Detect which cell encompasses the target text, then output its (x, y) center coordinate. 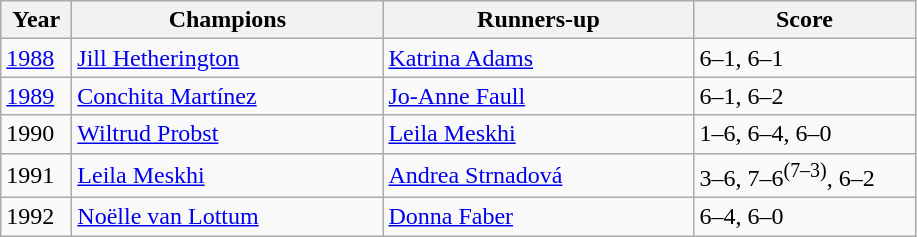
Conchita Martínez (228, 96)
Jill Hetherington (228, 58)
1991 (36, 176)
1989 (36, 96)
Andrea Strnadová (538, 176)
1990 (36, 134)
Champions (228, 20)
6–4, 6–0 (804, 217)
Jo-Anne Faull (538, 96)
Year (36, 20)
3–6, 7–6(7–3), 6–2 (804, 176)
1–6, 6–4, 6–0 (804, 134)
Katrina Adams (538, 58)
Noëlle van Lottum (228, 217)
Wiltrud Probst (228, 134)
1988 (36, 58)
1992 (36, 217)
6–1, 6–2 (804, 96)
6–1, 6–1 (804, 58)
Donna Faber (538, 217)
Runners-up (538, 20)
Score (804, 20)
